Find where the given text appears and provide that cell's center as (X, Y) coordinate. 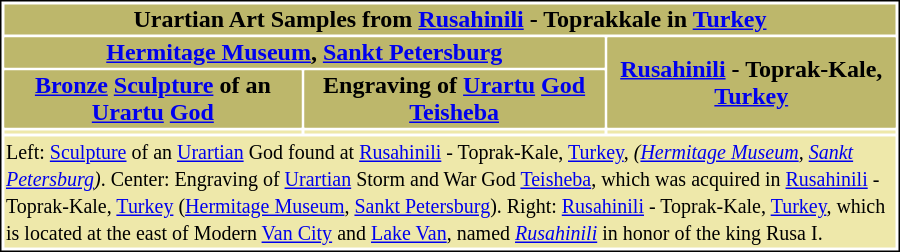
Engraving of Urartu God Teisheba (454, 98)
Rusahinili - Toprak-Kale, Turkey (751, 83)
Urartian Art Samples from Rusahinili - Toprakkale in Turkey (450, 19)
Hermitage Museum, Sankt Petersburg (304, 53)
Bronze Sculpture of an Urartu God (152, 98)
